Find where the given text appears and provide that cell's center as (x, y) coordinate. 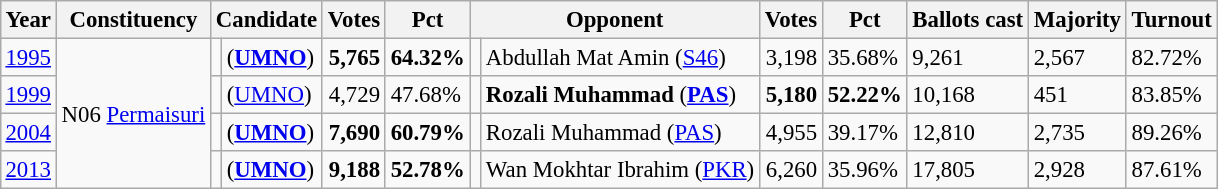
47.68% (428, 95)
5,180 (790, 95)
2,928 (1077, 170)
89.26% (1172, 133)
4,955 (790, 133)
82.72% (1172, 57)
12,810 (968, 133)
9,261 (968, 57)
35.68% (864, 57)
1995 (28, 57)
2,735 (1077, 133)
9,188 (354, 170)
60.79% (428, 133)
Wan Mokhtar Ibrahim (PKR) (620, 170)
87.61% (1172, 170)
4,729 (354, 95)
64.32% (428, 57)
6,260 (790, 170)
451 (1077, 95)
Turnout (1172, 20)
3,198 (790, 57)
83.85% (1172, 95)
17,805 (968, 170)
Opponent (615, 20)
5,765 (354, 57)
Majority (1077, 20)
35.96% (864, 170)
52.22% (864, 95)
7,690 (354, 133)
2013 (28, 170)
1999 (28, 95)
2004 (28, 133)
Abdullah Mat Amin (S46) (620, 57)
39.17% (864, 133)
Year (28, 20)
2,567 (1077, 57)
N06 Permaisuri (133, 113)
Ballots cast (968, 20)
Constituency (133, 20)
10,168 (968, 95)
Candidate (267, 20)
52.78% (428, 170)
